Extract the (x, y) coordinate from the center of the cell holding the provided text.  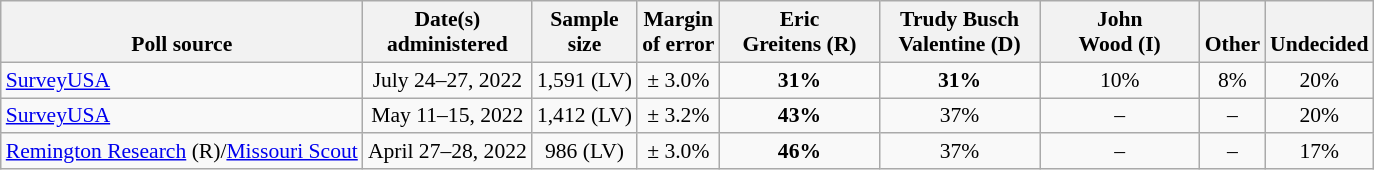
43% (799, 116)
Date(s)administered (448, 32)
Marginof error (678, 32)
Poll source (182, 32)
Samplesize (584, 32)
17% (1319, 152)
Undecided (1319, 32)
July 24–27, 2022 (448, 80)
Trudy BuschValentine (D) (960, 32)
10% (1120, 80)
April 27–28, 2022 (448, 152)
46% (799, 152)
Other (1232, 32)
± 3.2% (678, 116)
8% (1232, 80)
JohnWood (I) (1120, 32)
1,591 (LV) (584, 80)
EricGreitens (R) (799, 32)
Remington Research (R)/Missouri Scout (182, 152)
1,412 (LV) (584, 116)
May 11–15, 2022 (448, 116)
986 (LV) (584, 152)
